Extract the [X, Y] coordinate from the center of the cell holding the provided text.  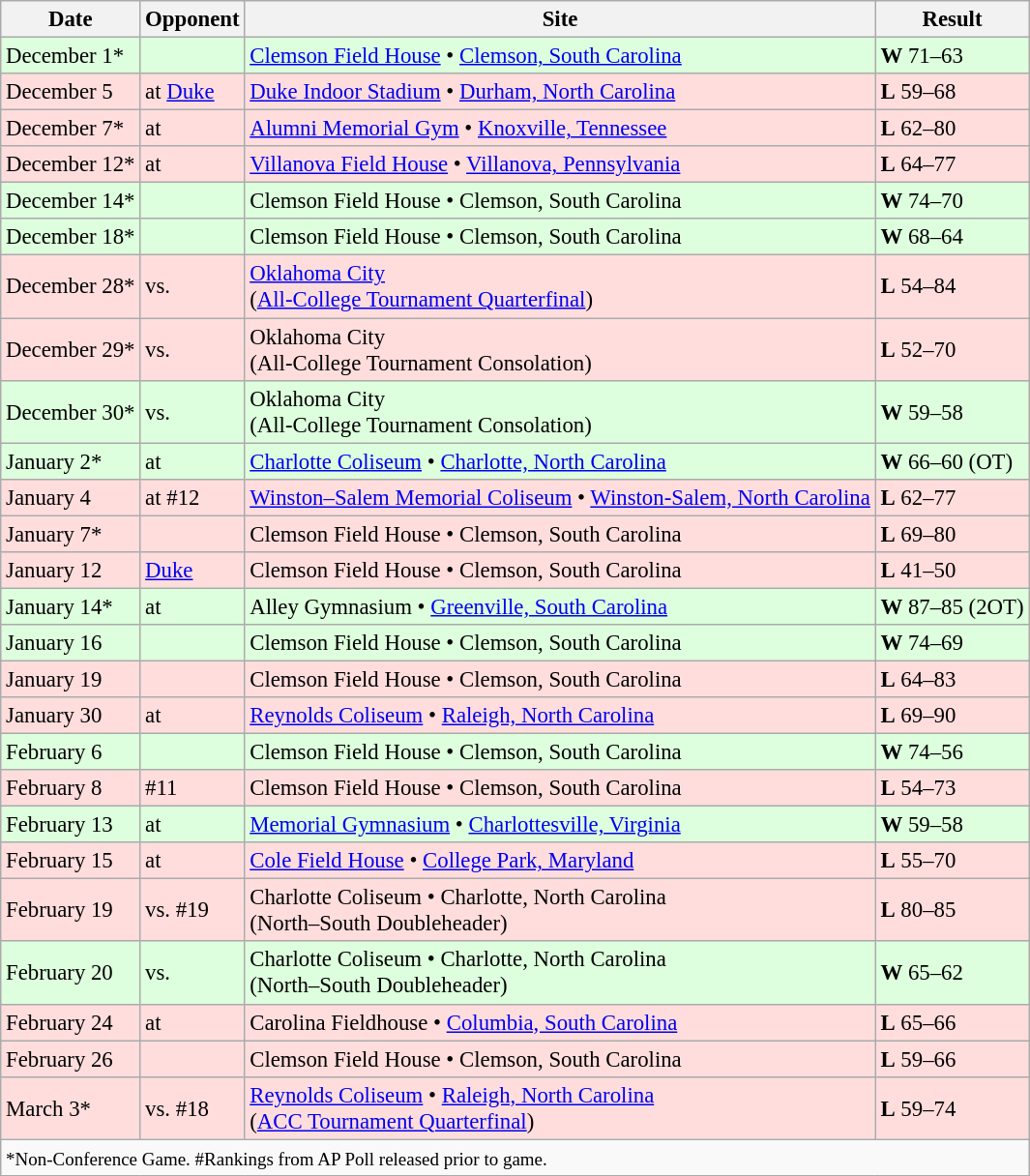
January 14* [71, 606]
February 8 [71, 788]
December 30* [71, 412]
Reynolds Coliseum • Raleigh, North Carolina [560, 716]
L 64–83 [952, 679]
January 12 [71, 571]
January 19 [71, 679]
Memorial Gymnasium • Charlottesville, Virginia [560, 825]
L 59–68 [952, 92]
Carolina Fieldhouse • Columbia, South Carolina [560, 1022]
February 6 [71, 752]
L 80–85 [952, 911]
L 62–77 [952, 497]
December 29* [71, 350]
vs. #18 [192, 1108]
L 59–74 [952, 1108]
February 26 [71, 1059]
December 18* [71, 237]
January 2* [71, 461]
L 54–84 [952, 286]
W 74–70 [952, 201]
Alley Gymnasium • Greenville, South Carolina [560, 606]
*Non-Conference Game. #Rankings from AP Poll released prior to game. [515, 1158]
L 69–90 [952, 716]
vs. #19 [192, 911]
Result [952, 19]
W 74–69 [952, 643]
December 5 [71, 92]
Duke Indoor Stadium • Durham, North Carolina [560, 92]
W 66–60 (OT) [952, 461]
March 3* [71, 1108]
Opponent [192, 19]
at Duke [192, 92]
Date [71, 19]
January 4 [71, 497]
L 52–70 [952, 350]
L 65–66 [952, 1022]
February 24 [71, 1022]
Cole Field House • College Park, Maryland [560, 861]
December 14* [71, 201]
January 7* [71, 534]
Alumni Memorial Gym • Knoxville, Tennessee [560, 129]
December 12* [71, 164]
Winston–Salem Memorial Coliseum • Winston-Salem, North Carolina [560, 497]
December 7* [71, 129]
W 68–64 [952, 237]
W 74–56 [952, 752]
W 65–62 [952, 973]
December 1* [71, 56]
December 28* [71, 286]
February 20 [71, 973]
Villanova Field House • Villanova, Pennsylvania [560, 164]
W 87–85 (2OT) [952, 606]
February 15 [71, 861]
Site [560, 19]
L 64–77 [952, 164]
Reynolds Coliseum • Raleigh, North Carolina(ACC Tournament Quarterfinal) [560, 1108]
February 19 [71, 911]
L 54–73 [952, 788]
Charlotte Coliseum • Charlotte, North Carolina [560, 461]
February 13 [71, 825]
January 30 [71, 716]
L 69–80 [952, 534]
Duke [192, 571]
January 16 [71, 643]
W 71–63 [952, 56]
L 55–70 [952, 861]
at #12 [192, 497]
L 62–80 [952, 129]
Oklahoma City(All-College Tournament Quarterfinal) [560, 286]
#11 [192, 788]
L 59–66 [952, 1059]
L 41–50 [952, 571]
